Return [X, Y] of the center of cell containing provided text 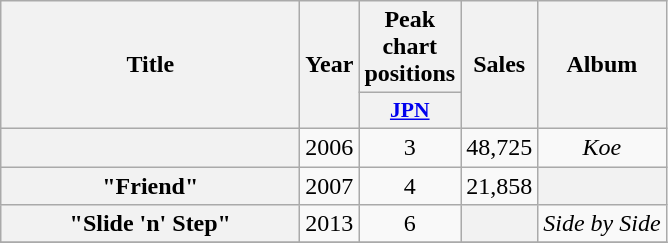
JPN [410, 111]
48,725 [500, 147]
3 [410, 147]
Year [330, 65]
Sales [500, 65]
Peak chart positions [410, 47]
Side by Side [602, 224]
"Friend" [150, 185]
Album [602, 65]
"Slide 'n' Step" [150, 224]
4 [410, 185]
Title [150, 65]
6 [410, 224]
2013 [330, 224]
21,858 [500, 185]
2006 [330, 147]
Koe [602, 147]
2007 [330, 185]
